For the text-containing cell, return its midpoint in (X, Y) coordinate format. 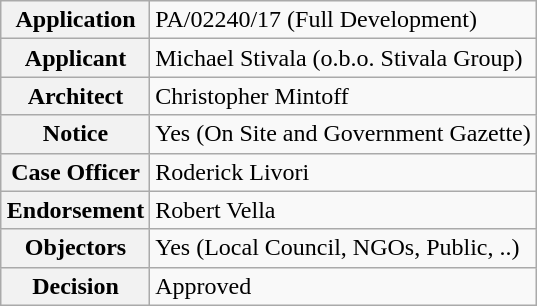
Case Officer (75, 172)
Objectors (75, 248)
Michael Stivala (o.b.o. Stivala Group) (344, 58)
Application (75, 20)
Robert Vella (344, 210)
Roderick Livori (344, 172)
Yes (On Site and Government Gazette) (344, 134)
Approved (344, 286)
Notice (75, 134)
PA/02240/17 (Full Development) (344, 20)
Architect (75, 96)
Decision (75, 286)
Yes (Local Council, NGOs, Public, ..) (344, 248)
Christopher Mintoff (344, 96)
Applicant (75, 58)
Endorsement (75, 210)
